Search for the cell housing the specified text and yield its (x, y) center coordinate. 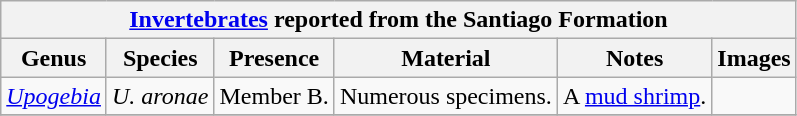
Presence (274, 58)
U. aronae (160, 96)
Species (160, 58)
A mud shrimp. (634, 96)
Notes (634, 58)
Genus (54, 58)
Numerous specimens. (446, 96)
Material (446, 58)
Upogebia (54, 96)
Images (754, 58)
Member B. (274, 96)
Invertebrates reported from the Santiago Formation (398, 20)
